Return [X, Y] of the center of cell containing provided text 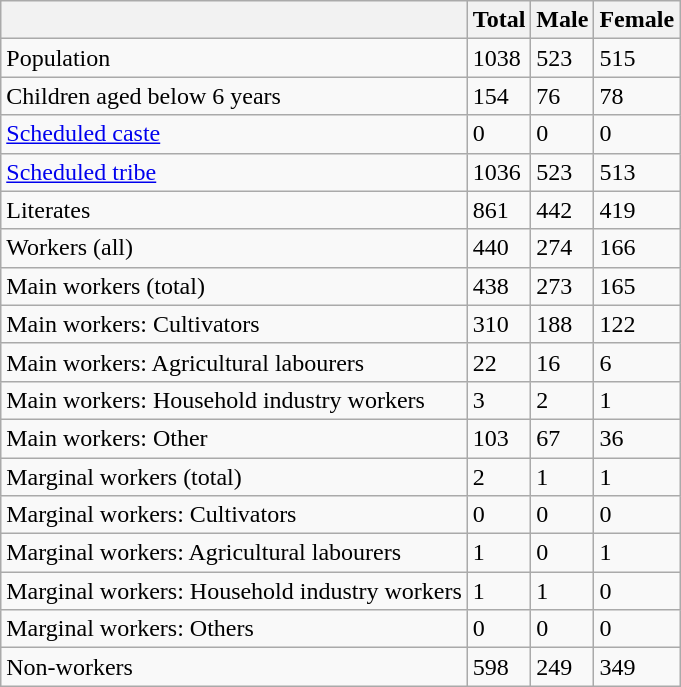
310 [499, 324]
22 [499, 362]
Population [234, 58]
Main workers: Household industry workers [234, 400]
76 [562, 96]
67 [562, 438]
Main workers: Cultivators [234, 324]
154 [499, 96]
349 [637, 667]
Marginal workers (total) [234, 477]
103 [499, 438]
440 [499, 248]
16 [562, 362]
861 [499, 210]
438 [499, 286]
Non-workers [234, 667]
Scheduled caste [234, 134]
273 [562, 286]
1036 [499, 172]
3 [499, 400]
78 [637, 96]
Main workers: Agricultural labourers [234, 362]
36 [637, 438]
274 [562, 248]
598 [499, 667]
Main workers: Other [234, 438]
Marginal workers: Household industry workers [234, 591]
1038 [499, 58]
Marginal workers: Agricultural labourers [234, 553]
Total [499, 20]
Marginal workers: Others [234, 629]
Main workers (total) [234, 286]
Children aged below 6 years [234, 96]
513 [637, 172]
Scheduled tribe [234, 172]
515 [637, 58]
Workers (all) [234, 248]
419 [637, 210]
Female [637, 20]
Male [562, 20]
249 [562, 667]
165 [637, 286]
188 [562, 324]
166 [637, 248]
442 [562, 210]
Marginal workers: Cultivators [234, 515]
122 [637, 324]
Literates [234, 210]
6 [637, 362]
